Output the (X, Y) coordinate of the center of the cell containing the given text.  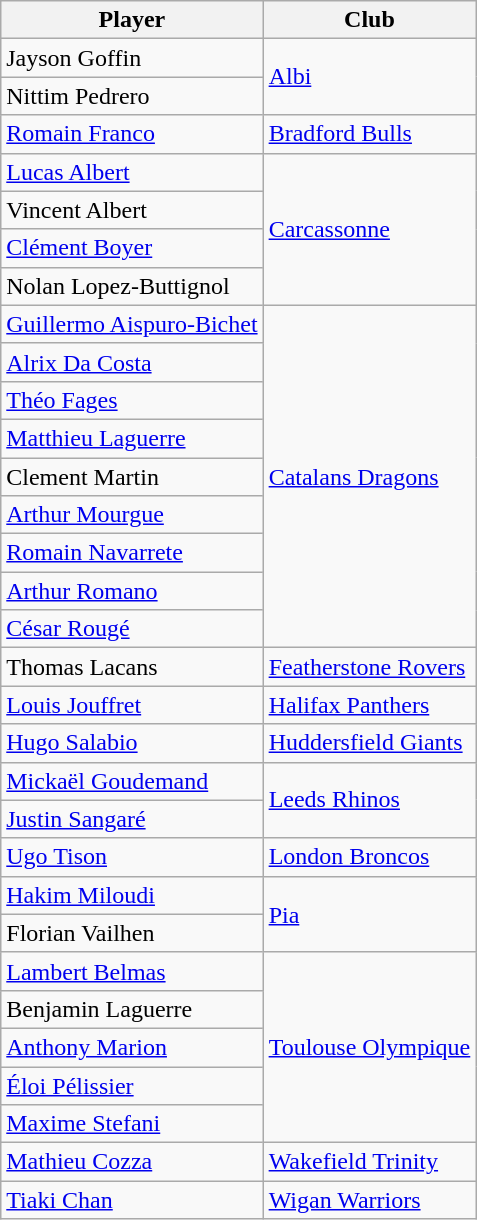
César Rougé (132, 629)
Hugo Salabio (132, 743)
Mickaël Goudemand (132, 781)
London Broncos (370, 857)
Justin Sangaré (132, 819)
Thomas Lacans (132, 667)
Romain Franco (132, 134)
Arthur Romano (132, 591)
Romain Navarrete (132, 553)
Pia (370, 914)
Maxime Stefani (132, 1124)
Lambert Belmas (132, 971)
Nittim Pedrero (132, 96)
Guillermo Aispuro-Bichet (132, 324)
Club (370, 20)
Player (132, 20)
Wakefield Trinity (370, 1162)
Huddersfield Giants (370, 743)
Catalans Dragons (370, 476)
Bradford Bulls (370, 134)
Ugo Tison (132, 857)
Hakim Miloudi (132, 895)
Halifax Panthers (370, 705)
Matthieu Laguerre (132, 438)
Lucas Albert (132, 172)
Anthony Marion (132, 1047)
Mathieu Cozza (132, 1162)
Clément Boyer (132, 248)
Théo Fages (132, 400)
Carcassonne (370, 229)
Jayson Goffin (132, 58)
Leeds Rhinos (370, 800)
Alrix Da Costa (132, 362)
Vincent Albert (132, 210)
Florian Vailhen (132, 933)
Clement Martin (132, 477)
Arthur Mourgue (132, 515)
Nolan Lopez-Buttignol (132, 286)
Wigan Warriors (370, 1200)
Éloi Pélissier (132, 1085)
Louis Jouffret (132, 705)
Featherstone Rovers (370, 667)
Benjamin Laguerre (132, 1009)
Tiaki Chan (132, 1200)
Toulouse Olympique (370, 1047)
Albi (370, 77)
